For the text-containing cell, return its midpoint in [x, y] coordinate format. 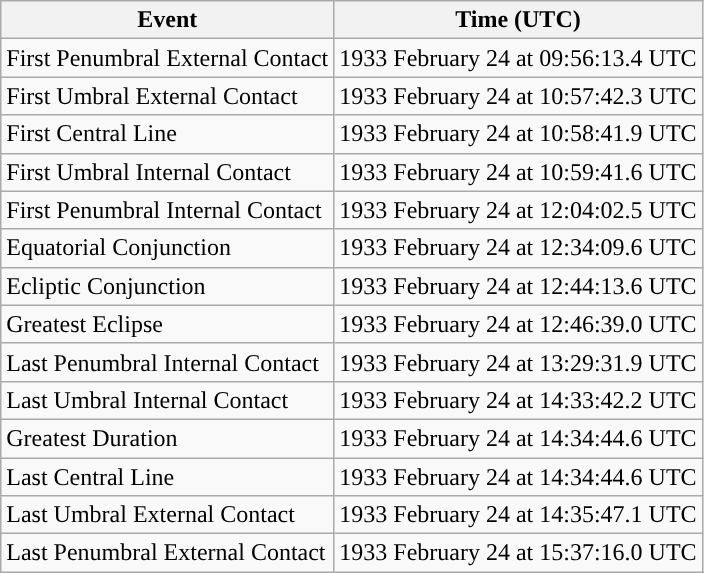
First Umbral Internal Contact [168, 172]
1933 February 24 at 12:34:09.6 UTC [518, 248]
First Umbral External Contact [168, 96]
1933 February 24 at 10:58:41.9 UTC [518, 134]
First Penumbral External Contact [168, 58]
Time (UTC) [518, 20]
Last Penumbral External Contact [168, 553]
Last Umbral External Contact [168, 515]
1933 February 24 at 09:56:13.4 UTC [518, 58]
Event [168, 20]
1933 February 24 at 12:46:39.0 UTC [518, 324]
1933 February 24 at 15:37:16.0 UTC [518, 553]
First Penumbral Internal Contact [168, 210]
Last Umbral Internal Contact [168, 400]
Ecliptic Conjunction [168, 286]
1933 February 24 at 14:35:47.1 UTC [518, 515]
1933 February 24 at 12:04:02.5 UTC [518, 210]
1933 February 24 at 14:33:42.2 UTC [518, 400]
1933 February 24 at 12:44:13.6 UTC [518, 286]
Last Penumbral Internal Contact [168, 362]
Last Central Line [168, 477]
1933 February 24 at 13:29:31.9 UTC [518, 362]
Greatest Eclipse [168, 324]
Equatorial Conjunction [168, 248]
1933 February 24 at 10:57:42.3 UTC [518, 96]
First Central Line [168, 134]
1933 February 24 at 10:59:41.6 UTC [518, 172]
Greatest Duration [168, 438]
